Capture the cell that displays the provided text and extract its (x, y) central coordinate. 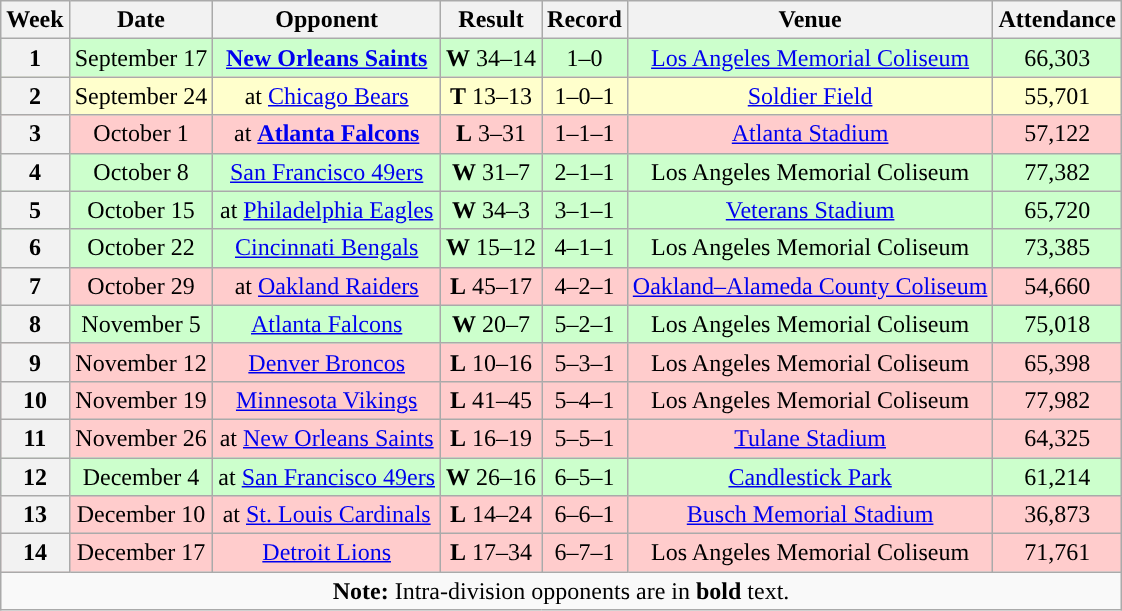
14 (35, 553)
5–3–1 (585, 362)
Opponent (327, 20)
October 15 (141, 210)
5–2–1 (585, 324)
61,214 (1057, 477)
Detroit Lions (327, 553)
55,701 (1057, 96)
Minnesota Vikings (327, 400)
at Oakland Raiders (327, 286)
Atlanta Falcons (327, 324)
4–1–1 (585, 248)
8 (35, 324)
Result (492, 20)
75,018 (1057, 324)
T 13–13 (492, 96)
36,873 (1057, 515)
1–1–1 (585, 134)
2–1–1 (585, 172)
W 31–7 (492, 172)
Week (35, 20)
Note: Intra-division opponents are in bold text. (562, 591)
W 34–14 (492, 58)
9 (35, 362)
November 5 (141, 324)
Cincinnati Bengals (327, 248)
71,761 (1057, 553)
54,660 (1057, 286)
57,122 (1057, 134)
Soldier Field (810, 96)
L 17–34 (492, 553)
Busch Memorial Stadium (810, 515)
December 4 (141, 477)
6–5–1 (585, 477)
at Philadelphia Eagles (327, 210)
5 (35, 210)
L 16–19 (492, 438)
1–0 (585, 58)
5–4–1 (585, 400)
11 (35, 438)
6 (35, 248)
4 (35, 172)
at Chicago Bears (327, 96)
Oakland–Alameda County Coliseum (810, 286)
October 1 (141, 134)
L 14–24 (492, 515)
Attendance (1057, 20)
5–5–1 (585, 438)
12 (35, 477)
77,382 (1057, 172)
L 45–17 (492, 286)
W 20–7 (492, 324)
New Orleans Saints (327, 58)
73,385 (1057, 248)
at St. Louis Cardinals (327, 515)
2 (35, 96)
December 10 (141, 515)
1 (35, 58)
L 3–31 (492, 134)
September 24 (141, 96)
W 26–16 (492, 477)
13 (35, 515)
4–2–1 (585, 286)
64,325 (1057, 438)
L 41–45 (492, 400)
L 10–16 (492, 362)
3–1–1 (585, 210)
65,398 (1057, 362)
W 15–12 (492, 248)
November 12 (141, 362)
7 (35, 286)
65,720 (1057, 210)
November 26 (141, 438)
September 17 (141, 58)
Venue (810, 20)
October 22 (141, 248)
66,303 (1057, 58)
W 34–3 (492, 210)
December 17 (141, 553)
Atlanta Stadium (810, 134)
at San Francisco 49ers (327, 477)
at New Orleans Saints (327, 438)
6–7–1 (585, 553)
77,982 (1057, 400)
1–0–1 (585, 96)
October 8 (141, 172)
at Atlanta Falcons (327, 134)
San Francisco 49ers (327, 172)
Record (585, 20)
Candlestick Park (810, 477)
Veterans Stadium (810, 210)
October 29 (141, 286)
10 (35, 400)
Denver Broncos (327, 362)
6–6–1 (585, 515)
3 (35, 134)
Tulane Stadium (810, 438)
November 19 (141, 400)
Date (141, 20)
